Detect which cell encompasses the target text, then output its [x, y] center coordinate. 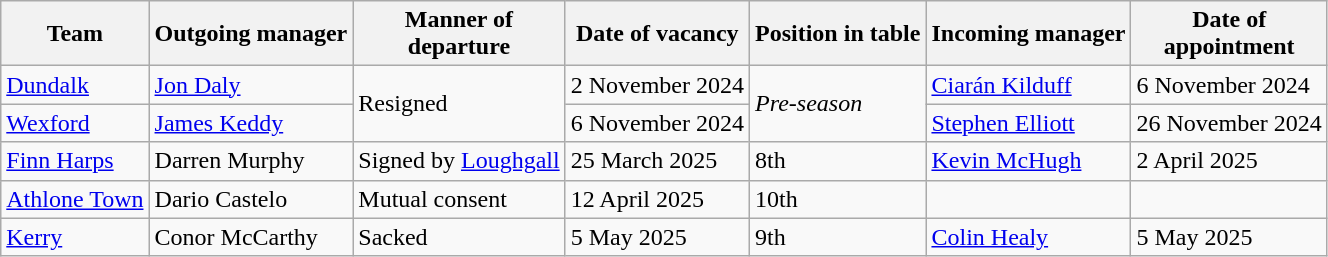
Kevin McHugh [1028, 161]
Mutual consent [459, 199]
10th [838, 199]
Kerry [75, 237]
Resigned [459, 104]
Incoming manager [1028, 34]
Jon Daly [251, 85]
Team [75, 34]
Athlone Town [75, 199]
Manner ofdeparture [459, 34]
2 November 2024 [657, 85]
2 April 2025 [1229, 161]
12 April 2025 [657, 199]
Date of vacancy [657, 34]
Stephen Elliott [1028, 123]
25 March 2025 [657, 161]
8th [838, 161]
Conor McCarthy [251, 237]
Date ofappointment [1229, 34]
26 November 2024 [1229, 123]
Position in table [838, 34]
Darren Murphy [251, 161]
James Keddy [251, 123]
9th [838, 237]
Signed by Loughgall [459, 161]
Sacked [459, 237]
Dario Castelo [251, 199]
Outgoing manager [251, 34]
Ciarán Kilduff [1028, 85]
Wexford [75, 123]
Finn Harps [75, 161]
Colin Healy [1028, 237]
Pre-season [838, 104]
Dundalk [75, 85]
